Scan for the cell matching the given text and deliver its (X, Y) coordinate at center. 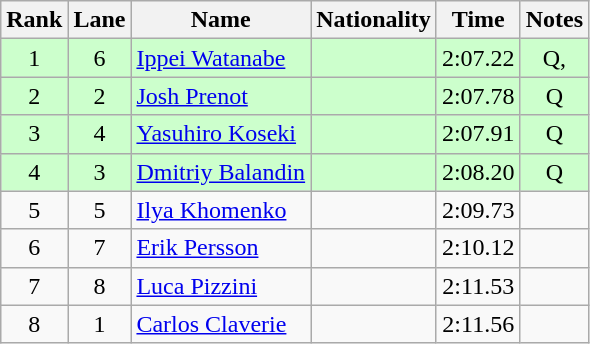
Notes (554, 20)
Nationality (374, 20)
Rank (34, 20)
Lane (100, 20)
Ilya Khomenko (221, 210)
Yasuhiro Koseki (221, 134)
Erik Persson (221, 248)
Dmitriy Balandin (221, 172)
2:11.53 (478, 286)
2:07.78 (478, 96)
2:10.12 (478, 248)
2:09.73 (478, 210)
Name (221, 20)
2:07.22 (478, 58)
Q, (554, 58)
Josh Prenot (221, 96)
Carlos Claverie (221, 324)
Ippei Watanabe (221, 58)
Luca Pizzini (221, 286)
2:08.20 (478, 172)
2:07.91 (478, 134)
Time (478, 20)
2:11.56 (478, 324)
